Pinpoint the cell where the given text exists, returning its [X, Y] midpoint coordinate. 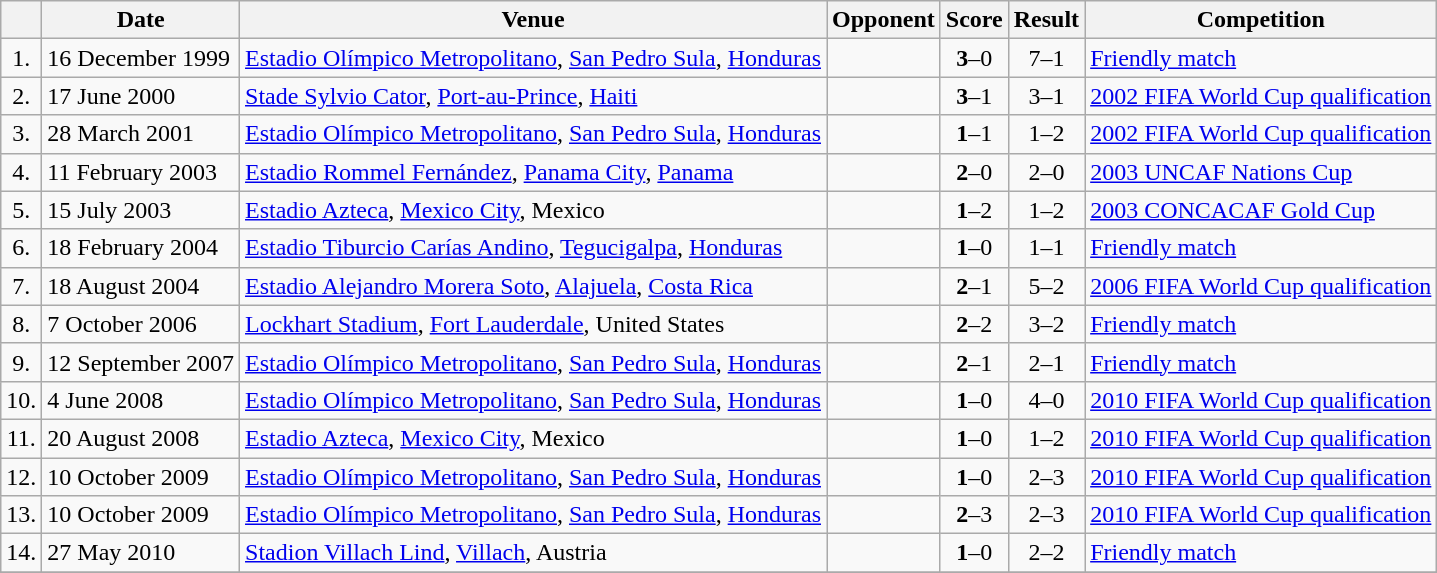
5. [22, 210]
14. [22, 553]
12 September 2007 [141, 362]
Score [974, 20]
2003 CONCACAF Gold Cup [1261, 210]
7 October 2006 [141, 324]
13. [22, 515]
27 May 2010 [141, 553]
4. [22, 172]
15 July 2003 [141, 210]
4 June 2008 [141, 400]
8. [22, 324]
Stadion Villach Lind, Villach, Austria [534, 553]
20 August 2008 [141, 438]
7. [22, 286]
16 December 1999 [141, 58]
Lockhart Stadium, Fort Lauderdale, United States [534, 324]
Competition [1261, 20]
4–0 [1046, 400]
Stade Sylvio Cator, Port-au-Prince, Haiti [534, 96]
Estadio Alejandro Morera Soto, Alajuela, Costa Rica [534, 286]
Date [141, 20]
28 March 2001 [141, 134]
Estadio Rommel Fernández, Panama City, Panama [534, 172]
1. [22, 58]
Result [1046, 20]
2. [22, 96]
12. [22, 477]
10. [22, 400]
9. [22, 362]
Venue [534, 20]
3–0 [974, 58]
18 February 2004 [141, 248]
6. [22, 248]
3. [22, 134]
18 August 2004 [141, 286]
3–2 [1046, 324]
Opponent [884, 20]
7–1 [1046, 58]
2003 UNCAF Nations Cup [1261, 172]
5–2 [1046, 286]
17 June 2000 [141, 96]
11. [22, 438]
Estadio Tiburcio Carías Andino, Tegucigalpa, Honduras [534, 248]
11 February 2003 [141, 172]
2006 FIFA World Cup qualification [1261, 286]
